Search for the cell housing the specified text and yield its (x, y) center coordinate. 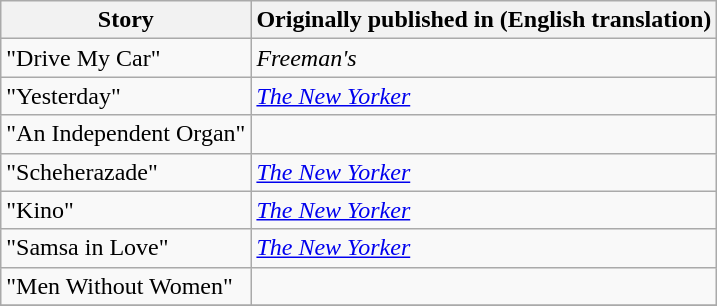
"Samsa in Love" (126, 248)
"An Independent Organ" (126, 134)
"Yesterday" (126, 96)
"Kino" (126, 210)
Story (126, 20)
Freeman's (484, 58)
"Scheherazade" (126, 172)
Originally published in (English translation) (484, 20)
"Drive My Car" (126, 58)
"Men Without Women" (126, 286)
